For the text-containing cell, return its midpoint in (X, Y) coordinate format. 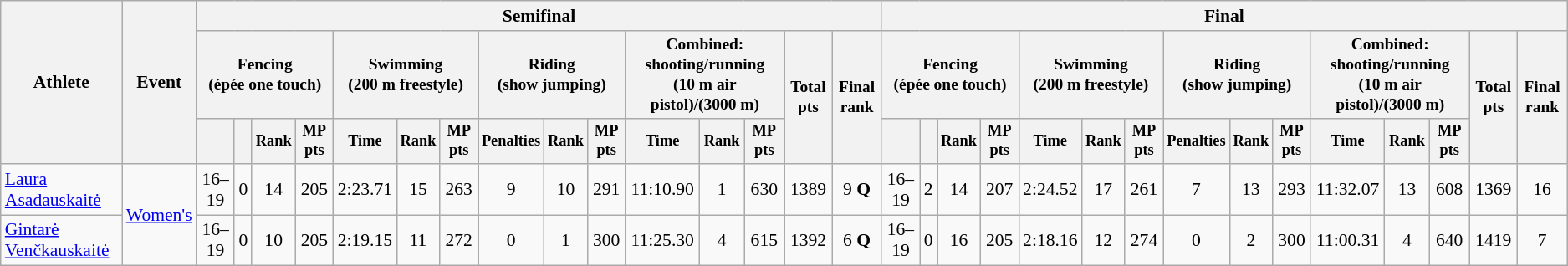
11:00.31 (1347, 241)
11:25.30 (662, 241)
Semifinal (539, 16)
Laura Asadauskaitė (62, 189)
12 (1104, 241)
9 Q (856, 189)
11:10.90 (662, 189)
1419 (1494, 241)
263 (459, 189)
2:19.15 (365, 241)
2:18.16 (1050, 241)
1389 (808, 189)
207 (999, 189)
Women's (159, 215)
2:24.52 (1050, 189)
261 (1144, 189)
608 (1449, 189)
274 (1144, 241)
293 (1292, 189)
291 (606, 189)
1392 (808, 241)
15 (418, 189)
Event (159, 82)
640 (1449, 241)
630 (764, 189)
272 (459, 241)
11 (418, 241)
615 (764, 241)
17 (1104, 189)
11:32.07 (1347, 189)
Athlete (62, 82)
1369 (1494, 189)
9 (512, 189)
6 Q (856, 241)
2:23.71 (365, 189)
Final (1224, 16)
Gintarė Venčkauskaitė (62, 241)
